For the text-containing cell, return its midpoint in [x, y] coordinate format. 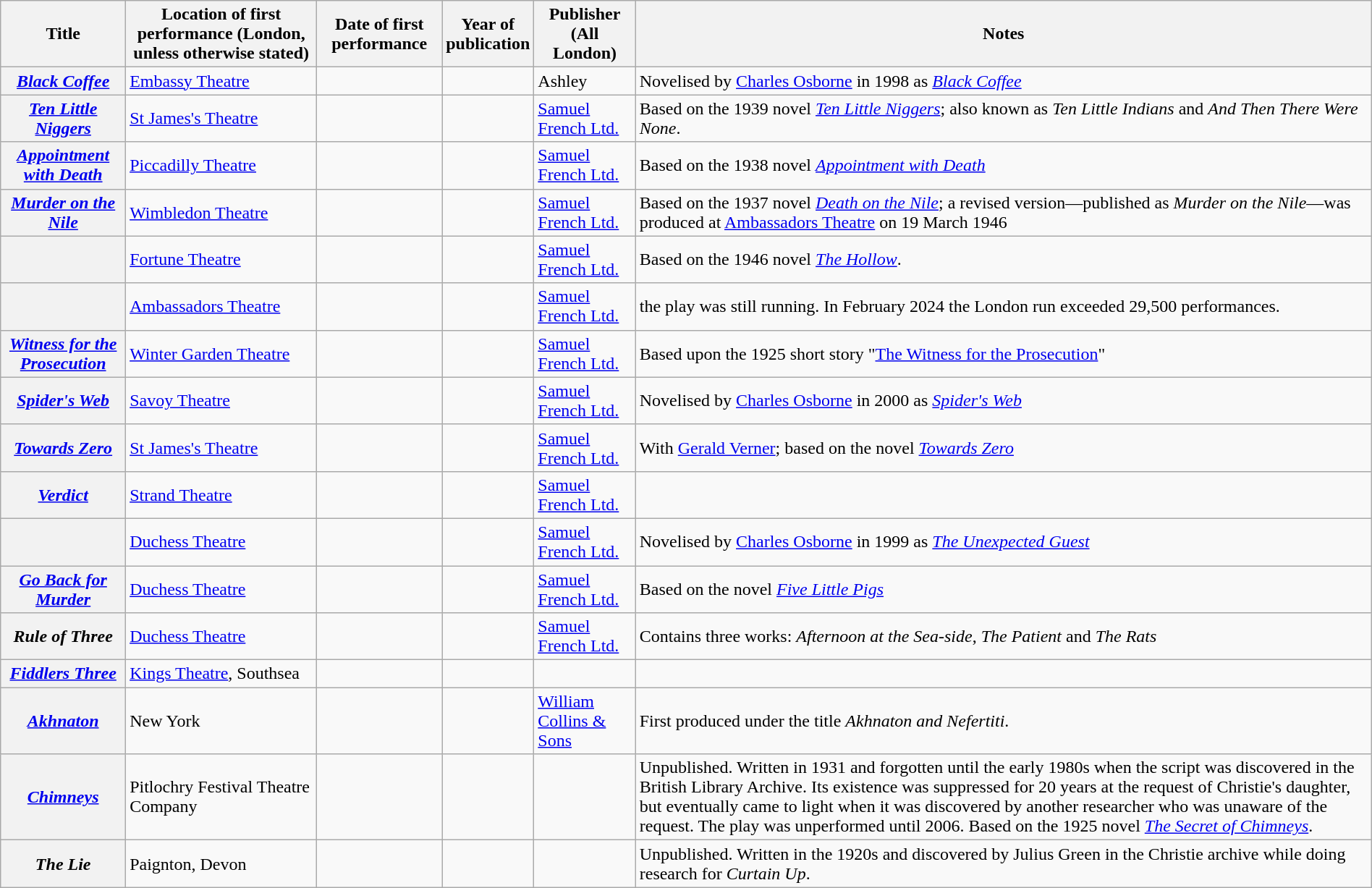
Unpublished. Written in the 1920s and discovered by Julius Green in the Christie archive while doing research for Curtain Up. [1003, 864]
Based on the 1937 novel Death on the Nile; a revised version—published as Murder on the Nile—was produced at Ambassadors Theatre on 19 March 1946 [1003, 213]
Piccadilly Theatre [221, 165]
Rule of Three [64, 637]
Pitlochry Festival Theatre Company [221, 798]
Black Coffee [64, 81]
Contains three works: Afternoon at the Sea-side, The Patient and The Rats [1003, 637]
Ashley [585, 81]
Strand Theatre [221, 495]
Appointment with Death [64, 165]
Date of first performance [379, 34]
Notes [1003, 34]
the play was still running. In February 2024 the London run exceeded 29,500 performances. [1003, 307]
Novelised by Charles Osborne in 2000 as Spider's Web [1003, 401]
Year ofpublication [488, 34]
Based on the novel Five Little Pigs [1003, 589]
Publisher(All London) [585, 34]
Novelised by Charles Osborne in 1999 as The Unexpected Guest [1003, 541]
Embassy Theatre [221, 81]
Title [64, 34]
Fortune Theatre [221, 259]
The Lie [64, 864]
William Collins & Sons [585, 721]
Paignton, Devon [221, 864]
Wimbledon Theatre [221, 213]
Kings Theatre, Southsea [221, 674]
Towards Zero [64, 447]
Witness for the Prosecution [64, 353]
Go Back for Murder [64, 589]
Based upon the 1925 short story "The Witness for the Prosecution" [1003, 353]
Based on the 1939 novel Ten Little Niggers; also known as Ten Little Indians and And Then There Were None. [1003, 119]
Akhnaton [64, 721]
New York [221, 721]
Ten Little Niggers [64, 119]
Fiddlers Three [64, 674]
First produced under the title Akhnaton and Nefertiti. [1003, 721]
Location of first performance (London, unless otherwise stated) [221, 34]
Based on the 1938 novel Appointment with Death [1003, 165]
Ambassadors Theatre [221, 307]
Winter Garden Theatre [221, 353]
Murder on the Nile [64, 213]
Chimneys [64, 798]
Novelised by Charles Osborne in 1998 as Black Coffee [1003, 81]
Spider's Web [64, 401]
Verdict [64, 495]
Based on the 1946 novel The Hollow. [1003, 259]
Savoy Theatre [221, 401]
With Gerald Verner; based on the novel Towards Zero [1003, 447]
